Return (X, Y) of the center of cell containing provided text 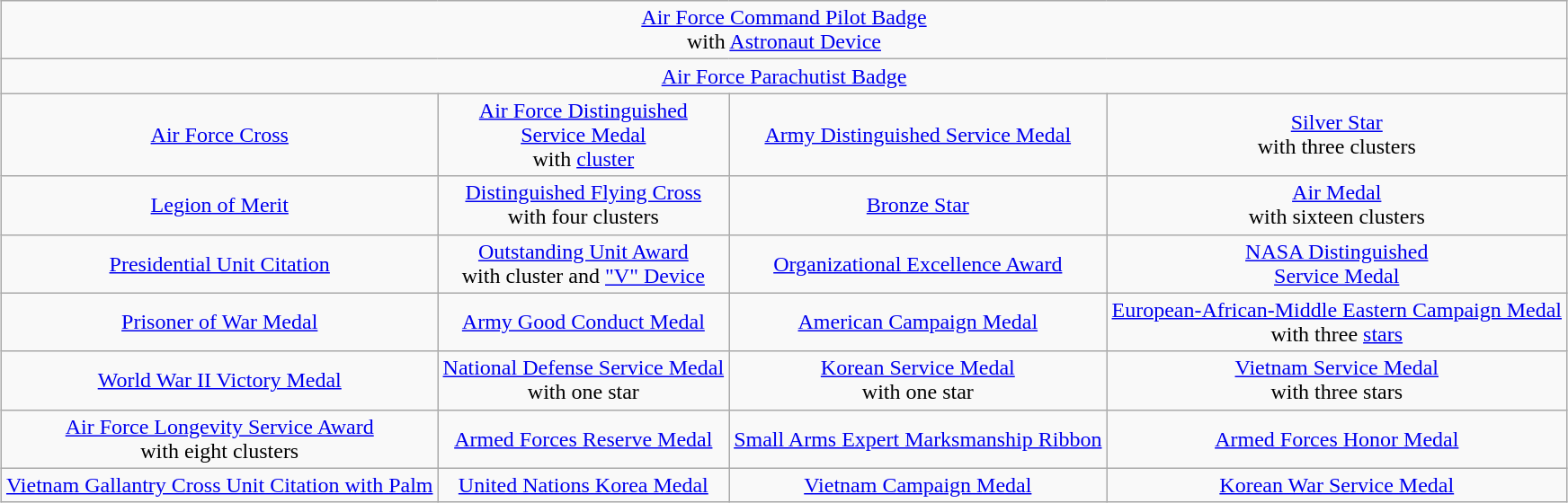
Korean Service Medalwith one star (918, 381)
Army Good Conduct Medal (584, 322)
Vietnam Service Medalwith three stars (1337, 381)
Air Force Longevity Service Awardwith eight clusters (219, 438)
United Nations Korea Medal (584, 485)
Air Force Cross (219, 135)
Organizational Excellence Award (918, 264)
European-African-Middle Eastern Campaign Medalwith three stars (1337, 322)
Legion of Merit (219, 205)
Small Arms Expert Marksmanship Ribbon (918, 438)
World War II Victory Medal (219, 381)
NASA DistinguishedService Medal (1337, 264)
Distinguished Flying Crosswith four clusters (584, 205)
Armed Forces Reserve Medal (584, 438)
Korean War Service Medal (1337, 485)
Air Force DistinguishedService Medalwith cluster (584, 135)
Vietnam Gallantry Cross Unit Citation with Palm (219, 485)
Silver Starwith three clusters (1337, 135)
Vietnam Campaign Medal (918, 485)
Outstanding Unit Awardwith cluster and "V" Device (584, 264)
Bronze Star (918, 205)
American Campaign Medal (918, 322)
Air Medalwith sixteen clusters (1337, 205)
Armed Forces Honor Medal (1337, 438)
Air Force Command Pilot Badgewith Astronaut Device (784, 31)
Presidential Unit Citation (219, 264)
Prisoner of War Medal (219, 322)
National Defense Service Medalwith one star (584, 381)
Army Distinguished Service Medal (918, 135)
Air Force Parachutist Badge (784, 76)
